Output the (x, y) coordinate of the center of the cell containing the given text.  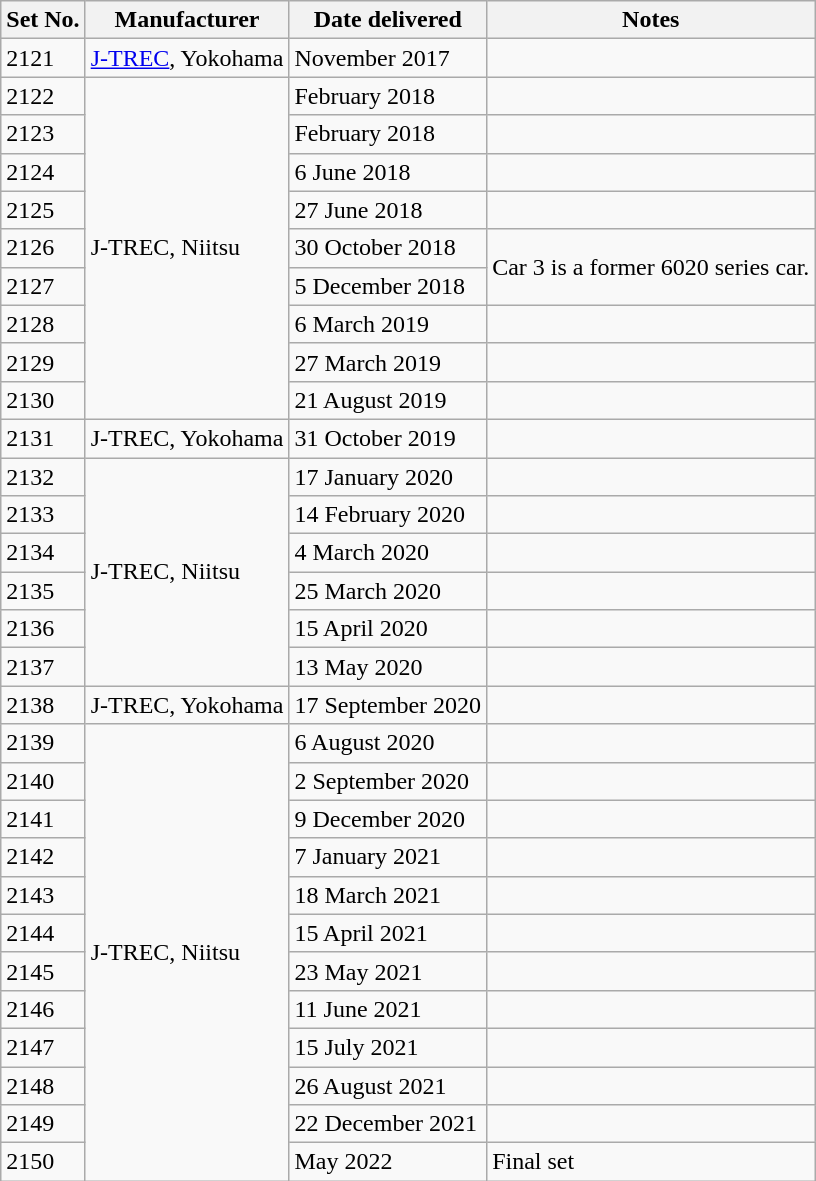
27 March 2019 (388, 362)
2148 (43, 1085)
30 October 2018 (388, 248)
11 June 2021 (388, 1009)
2124 (43, 172)
Notes (651, 20)
Car 3 is a former 6020 series car. (651, 267)
2139 (43, 743)
2122 (43, 96)
27 June 2018 (388, 210)
13 May 2020 (388, 667)
21 August 2019 (388, 400)
2135 (43, 591)
9 December 2020 (388, 819)
Final set (651, 1162)
6 August 2020 (388, 743)
5 December 2018 (388, 286)
Date delivered (388, 20)
May 2022 (388, 1162)
2132 (43, 477)
6 March 2019 (388, 324)
2150 (43, 1162)
2129 (43, 362)
Set No. (43, 20)
6 June 2018 (388, 172)
14 February 2020 (388, 515)
31 October 2019 (388, 438)
2123 (43, 134)
2142 (43, 857)
2127 (43, 286)
2141 (43, 819)
2125 (43, 210)
2121 (43, 58)
2133 (43, 515)
22 December 2021 (388, 1124)
2143 (43, 895)
Manufacturer (187, 20)
26 August 2021 (388, 1085)
2131 (43, 438)
2140 (43, 781)
15 April 2021 (388, 933)
November 2017 (388, 58)
2145 (43, 971)
2147 (43, 1047)
15 April 2020 (388, 629)
2137 (43, 667)
17 January 2020 (388, 477)
7 January 2021 (388, 857)
23 May 2021 (388, 971)
2146 (43, 1009)
25 March 2020 (388, 591)
17 September 2020 (388, 705)
15 July 2021 (388, 1047)
2136 (43, 629)
2134 (43, 553)
18 March 2021 (388, 895)
2130 (43, 400)
2149 (43, 1124)
2138 (43, 705)
4 March 2020 (388, 553)
2144 (43, 933)
2126 (43, 248)
2128 (43, 324)
2 September 2020 (388, 781)
